Scan for the cell matching the given text and deliver its [x, y] coordinate at center. 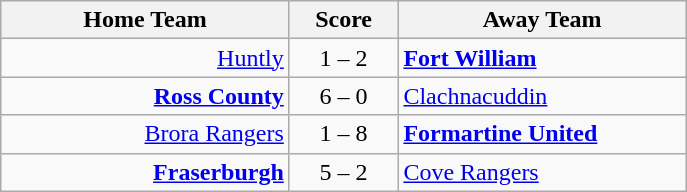
Cove Rangers [542, 172]
Score [344, 20]
Huntly [146, 58]
Fraserburgh [146, 172]
Formartine United [542, 134]
Fort William [542, 58]
Home Team [146, 20]
Ross County [146, 96]
Brora Rangers [146, 134]
5 – 2 [344, 172]
1 – 2 [344, 58]
6 – 0 [344, 96]
Away Team [542, 20]
1 – 8 [344, 134]
Clachnacuddin [542, 96]
